Capture the cell that displays the provided text and extract its [X, Y] central coordinate. 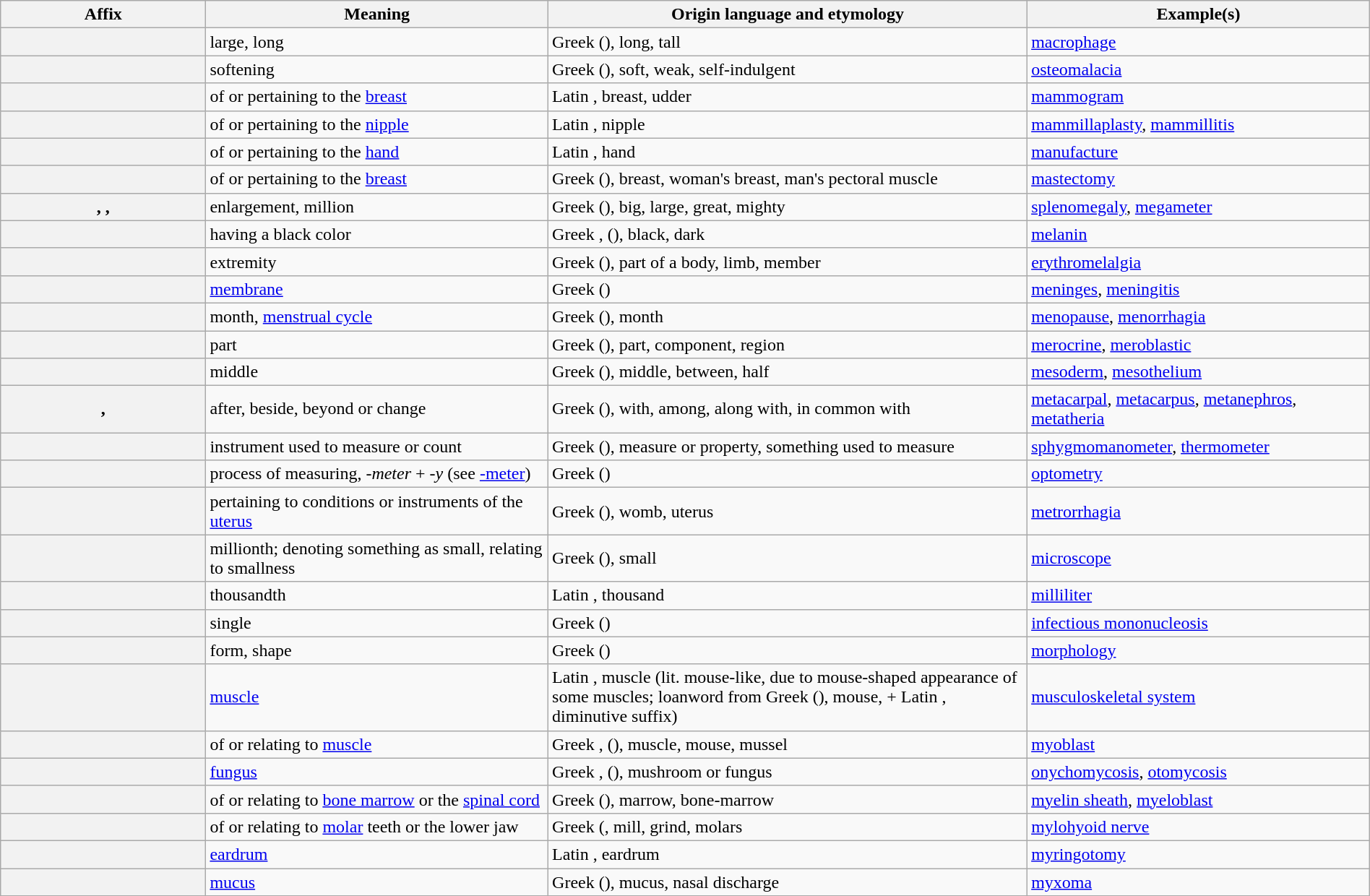
Greek (), soft, weak, self-indulgent [788, 69]
having a black color [377, 234]
Greek (), measure or property, something used to measure [788, 447]
Latin , nipple [788, 124]
Greek (), middle, between, half [788, 372]
large, long [377, 42]
process of measuring, -meter + -y (see -meter) [377, 474]
melanin [1199, 234]
erythromelalgia [1199, 262]
merocrine, meroblastic [1199, 345]
Greek (), mucus, nasal discharge [788, 882]
month, menstrual cycle [377, 316]
, , [103, 207]
Greek (), part, component, region [788, 345]
onychomycosis, otomycosis [1199, 772]
extremity [377, 262]
myelin sheath, myeloblast [1199, 799]
of or relating to muscle [377, 744]
milliliter [1199, 595]
mammogram [1199, 97]
infectious mononucleosis [1199, 623]
mastectomy [1199, 179]
Greek (), month [788, 316]
of or relating to molar teeth or the lower jaw [377, 827]
single [377, 623]
of or pertaining to the nipple [377, 124]
mucus [377, 882]
Example(s) [1199, 14]
microscope [1199, 558]
softening [377, 69]
membrane [377, 289]
eardrum [377, 854]
myringotomy [1199, 854]
osteomalacia [1199, 69]
muscle [377, 697]
meninges, meningitis [1199, 289]
macrophage [1199, 42]
Greek (), long, tall [788, 42]
enlargement, million [377, 207]
, [103, 409]
menopause, menorrhagia [1199, 316]
Greek , (), mushroom or fungus [788, 772]
pertaining to conditions or instruments of the uterus [377, 512]
optometry [1199, 474]
mammillaplasty, mammillitis [1199, 124]
musculoskeletal system [1199, 697]
myxoma [1199, 882]
Greek (), with, among, along with, in common with [788, 409]
Greek (), small [788, 558]
Greek (), big, large, great, mighty [788, 207]
myoblast [1199, 744]
morphology [1199, 650]
manufacture [1199, 152]
Greek (), breast, woman's breast, man's pectoral muscle [788, 179]
millionth; denoting something as small, relating to smallness [377, 558]
Latin , hand [788, 152]
fungus [377, 772]
Latin , breast, udder [788, 97]
after, beside, beyond or change [377, 409]
Latin , eardrum [788, 854]
mylohyoid nerve [1199, 827]
middle [377, 372]
Greek (, mill, grind, molars [788, 827]
Greek (), marrow, bone-marrow [788, 799]
metrorrhagia [1199, 512]
Meaning [377, 14]
Latin , muscle (lit. mouse-like, due to mouse-shaped appearance of some muscles; loanword from Greek (), mouse, + Latin , diminutive suffix) [788, 697]
form, shape [377, 650]
Latin , thousand [788, 595]
mesoderm, mesothelium [1199, 372]
Greek (), part of a body, limb, member [788, 262]
Greek , (), black, dark [788, 234]
of or pertaining to the hand [377, 152]
splenomegaly, megameter [1199, 207]
Greek , (), muscle, mouse, mussel [788, 744]
instrument used to measure or count [377, 447]
part [377, 345]
Greek (), womb, uterus [788, 512]
of or relating to bone marrow or the spinal cord [377, 799]
Affix [103, 14]
metacarpal, metacarpus, metanephros, metatheria [1199, 409]
Origin language and etymology [788, 14]
sphygmomanometer, thermometer [1199, 447]
thousandth [377, 595]
